Pinpoint the cell where the given text exists, returning its [X, Y] midpoint coordinate. 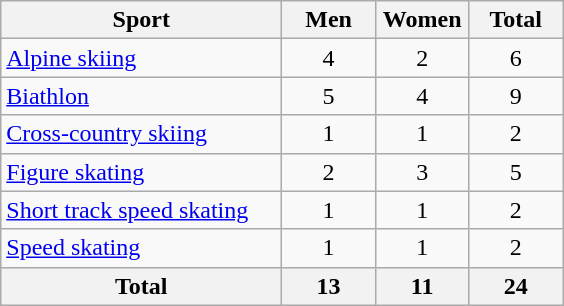
11 [422, 286]
3 [422, 172]
6 [516, 58]
Figure skating [142, 172]
Biathlon [142, 96]
Speed skating [142, 248]
Men [329, 20]
Sport [142, 20]
9 [516, 96]
24 [516, 286]
Cross-country skiing [142, 134]
Short track speed skating [142, 210]
Women [422, 20]
Alpine skiing [142, 58]
13 [329, 286]
